Identify which cell holds the provided text, then report its [X, Y] central coordinate. 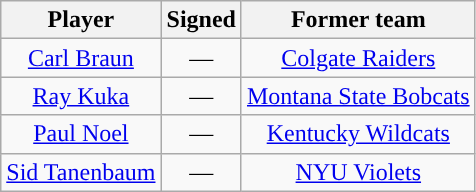
Colgate Raiders [358, 58]
Kentucky Wildcats [358, 134]
Paul Noel [81, 134]
Player [81, 20]
NYU Violets [358, 172]
Ray Kuka [81, 96]
Montana State Bobcats [358, 96]
Former team [358, 20]
Carl Braun [81, 58]
Signed [201, 20]
Sid Tanenbaum [81, 172]
